Identify which cell holds the provided text, then report its [x, y] central coordinate. 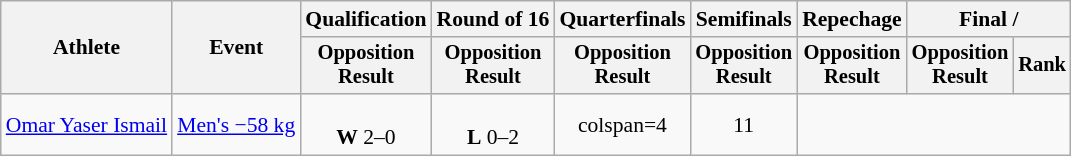
Round of 16 [494, 19]
Semifinals [744, 19]
Qualification [366, 19]
W 2–0 [366, 124]
11 [744, 124]
Men's −58 kg [236, 124]
Event [236, 48]
Quarterfinals [622, 19]
Repechage [852, 19]
Rank [1042, 66]
colspan=4 [622, 124]
Omar Yaser Ismail [86, 124]
Final / [989, 19]
Athlete [86, 48]
L 0–2 [494, 124]
